Output the (X, Y) coordinate of the center of the cell containing the given text.  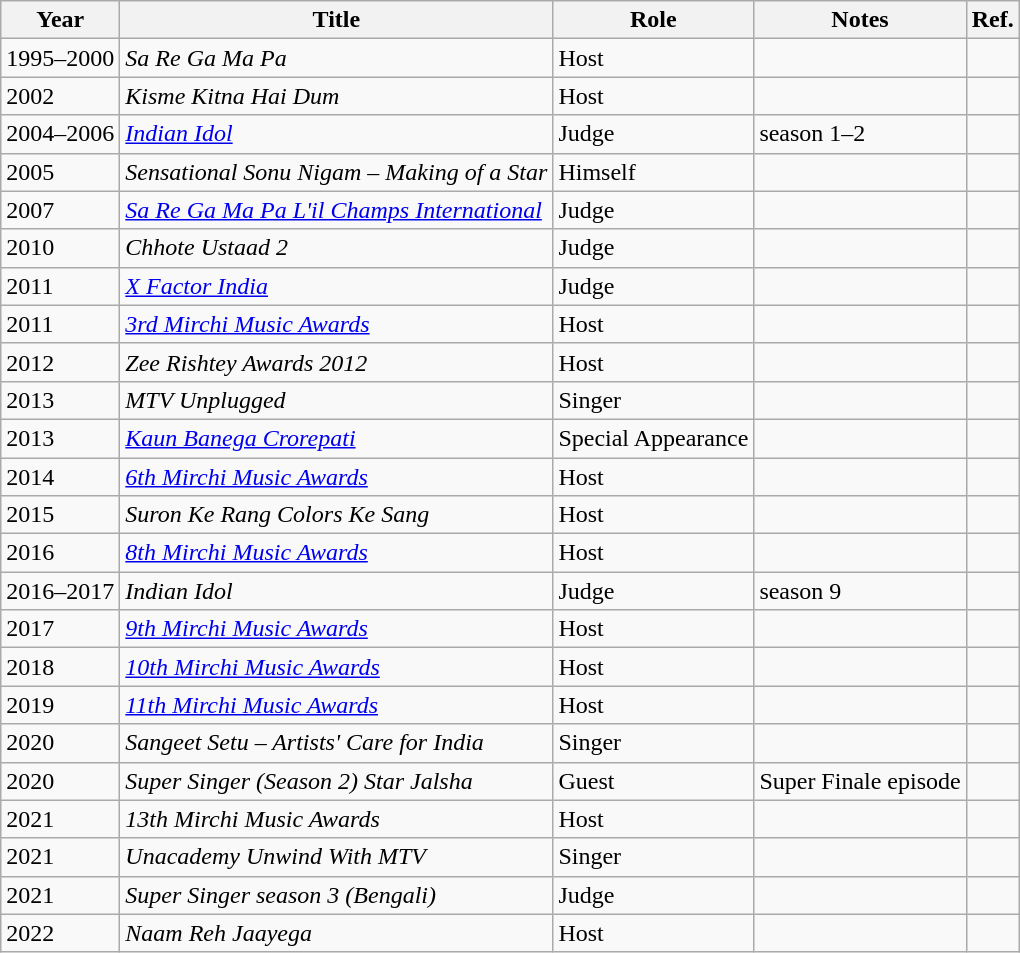
8th Mirchi Music Awards (336, 553)
3rd Mirchi Music Awards (336, 324)
Himself (654, 172)
13th Mirchi Music Awards (336, 819)
Super Singer season 3 (Bengali) (336, 895)
2012 (60, 362)
Sensational Sonu Nigam – Making of a Star (336, 172)
Sa Re Ga Ma Pa L'il Champs International (336, 210)
2016 (60, 553)
10th Mirchi Music Awards (336, 667)
2017 (60, 629)
Super Finale episode (860, 781)
Zee Rishtey Awards 2012 (336, 362)
X Factor India (336, 286)
2002 (60, 96)
Special Appearance (654, 438)
2019 (60, 705)
Unacademy Unwind With MTV (336, 857)
Suron Ke Rang Colors Ke Sang (336, 515)
Sangeet Setu – Artists' Care for India (336, 743)
2014 (60, 477)
season 9 (860, 591)
2007 (60, 210)
Title (336, 20)
Year (60, 20)
2018 (60, 667)
Guest (654, 781)
9th Mirchi Music Awards (336, 629)
2004–2006 (60, 134)
2022 (60, 933)
11th Mirchi Music Awards (336, 705)
Super Singer (Season 2) Star Jalsha (336, 781)
Kisme Kitna Hai Dum (336, 96)
Role (654, 20)
2015 (60, 515)
2016–2017 (60, 591)
2010 (60, 248)
Notes (860, 20)
1995–2000 (60, 58)
Chhote Ustaad 2 (336, 248)
Kaun Banega Crorepati (336, 438)
MTV Unplugged (336, 400)
Ref. (992, 20)
2005 (60, 172)
Naam Reh Jaayega (336, 933)
season 1–2 (860, 134)
6th Mirchi Music Awards (336, 477)
Sa Re Ga Ma Pa (336, 58)
